Locate the cell with the specified text and output its (X, Y) center coordinate. 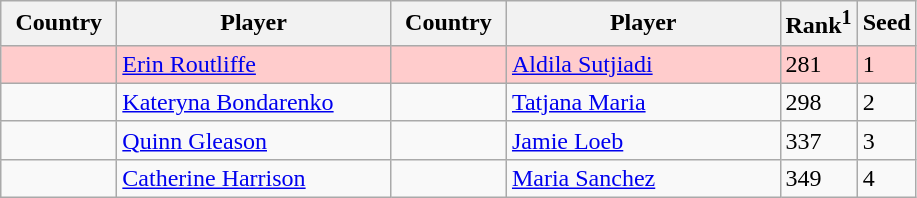
Kateryna Bondarenko (254, 102)
3 (886, 140)
Jamie Loeb (643, 140)
1 (886, 64)
Tatjana Maria (643, 102)
298 (818, 102)
4 (886, 178)
349 (818, 178)
Seed (886, 24)
Maria Sanchez (643, 178)
Catherine Harrison (254, 178)
2 (886, 102)
Erin Routliffe (254, 64)
Aldila Sutjiadi (643, 64)
Quinn Gleason (254, 140)
281 (818, 64)
337 (818, 140)
Rank1 (818, 24)
